Return the (X, Y) coordinate for the center point of the cell that contains the specified text.  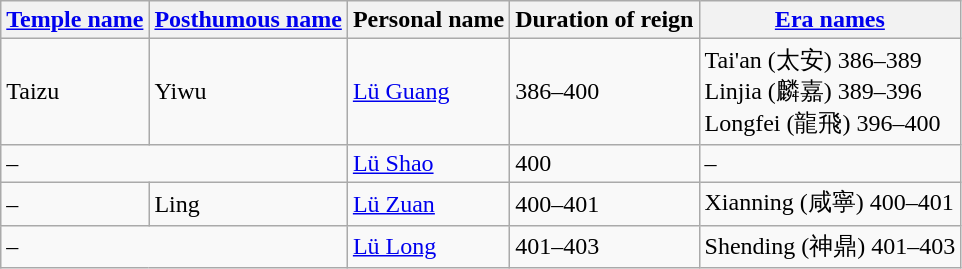
Shending (神鼎) 401–403 (830, 246)
400–401 (604, 204)
Lü Long (428, 246)
Duration of reign (604, 20)
400 (604, 163)
Personal name (428, 20)
Tai'an (太安) 386–389Linjia (麟嘉) 389–396Longfei (龍飛) 396–400 (830, 92)
Lü Shao (428, 163)
Yiwu (248, 92)
Lü Zuan (428, 204)
401–403 (604, 246)
Era names (830, 20)
Ling (248, 204)
Posthumous name (248, 20)
Xianning (咸寧) 400–401 (830, 204)
386–400 (604, 92)
Temple name (75, 20)
Lü Guang (428, 92)
Taizu (75, 92)
